From the cell containing the given text, extract its center point as [x, y] coordinate. 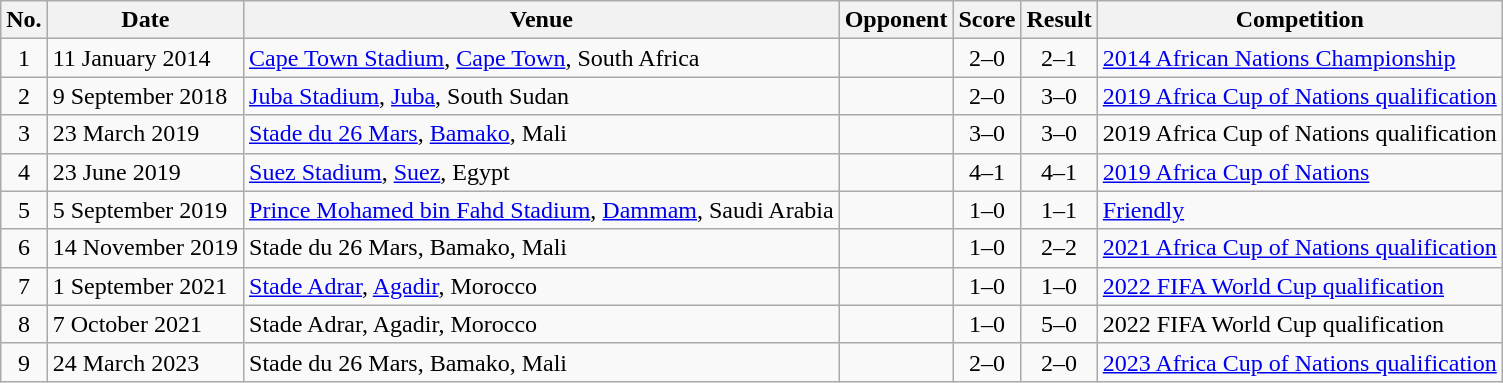
11 January 2014 [145, 58]
7 [24, 286]
23 June 2019 [145, 172]
1 September 2021 [145, 286]
9 [24, 362]
Venue [542, 20]
8 [24, 324]
2021 Africa Cup of Nations qualification [1300, 248]
7 October 2021 [145, 324]
6 [24, 248]
Cape Town Stadium, Cape Town, South Africa [542, 58]
Score [987, 20]
Result [1059, 20]
24 March 2023 [145, 362]
Date [145, 20]
Juba Stadium, Juba, South Sudan [542, 96]
Competition [1300, 20]
14 November 2019 [145, 248]
1–1 [1059, 210]
5–0 [1059, 324]
2 [24, 96]
1 [24, 58]
No. [24, 20]
2014 African Nations Championship [1300, 58]
2019 Africa Cup of Nations [1300, 172]
9 September 2018 [145, 96]
5 [24, 210]
5 September 2019 [145, 210]
Friendly [1300, 210]
Opponent [896, 20]
2–1 [1059, 58]
Prince Mohamed bin Fahd Stadium, Dammam, Saudi Arabia [542, 210]
Suez Stadium, Suez, Egypt [542, 172]
3 [24, 134]
2023 Africa Cup of Nations qualification [1300, 362]
4 [24, 172]
2–2 [1059, 248]
23 March 2019 [145, 134]
